Provide the [x, y] coordinate of the cell's center where the given text is located.  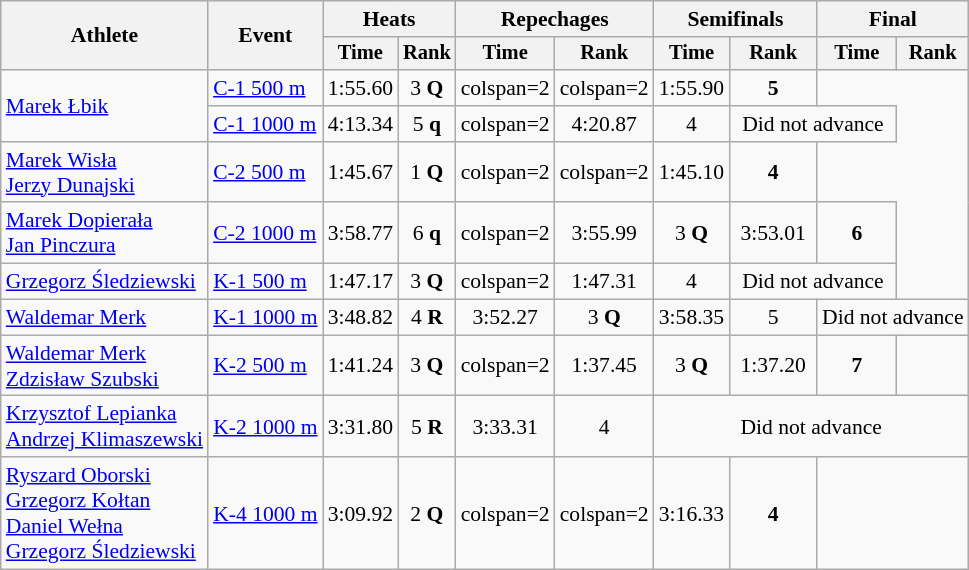
5 q [427, 124]
K-2 500 m [265, 366]
1:37.45 [604, 366]
1:45.10 [692, 172]
Marek DopierałaJan Pinczura [104, 234]
7 [857, 366]
4 R [427, 318]
C-2 500 m [265, 172]
1:55.60 [360, 88]
2 Q [427, 513]
C-1 1000 m [265, 124]
3:52.27 [506, 318]
4:20.87 [604, 124]
3:58.35 [692, 318]
1:45.67 [360, 172]
6 [857, 234]
K-1 500 m [265, 282]
Semifinals [736, 19]
Waldemar Merk [104, 318]
1 Q [427, 172]
K-2 1000 m [265, 426]
Final [893, 19]
C-2 1000 m [265, 234]
Event [265, 36]
3:58.77 [360, 234]
1:47.31 [604, 282]
3:48.82 [360, 318]
3:53.01 [773, 234]
5 R [427, 426]
C-1 500 m [265, 88]
Marek WisłaJerzy Dunajski [104, 172]
Ryszard OborskiGrzegorz KołtanDaniel WełnaGrzegorz Śledziewski [104, 513]
Repechages [555, 19]
Grzegorz Śledziewski [104, 282]
3:31.80 [360, 426]
Heats [390, 19]
1:37.20 [773, 366]
Waldemar MerkZdzisław Szubski [104, 366]
6 q [427, 234]
3:09.92 [360, 513]
3:33.31 [506, 426]
1:55.90 [692, 88]
K-1 1000 m [265, 318]
Athlete [104, 36]
1:47.17 [360, 282]
3:16.33 [692, 513]
Marek Łbik [104, 106]
4:13.34 [360, 124]
Krzysztof LepiankaAndrzej Klimaszewski [104, 426]
3:55.99 [604, 234]
1:41.24 [360, 366]
K-4 1000 m [265, 513]
